Identify which cell holds the provided text, then report its [X, Y] central coordinate. 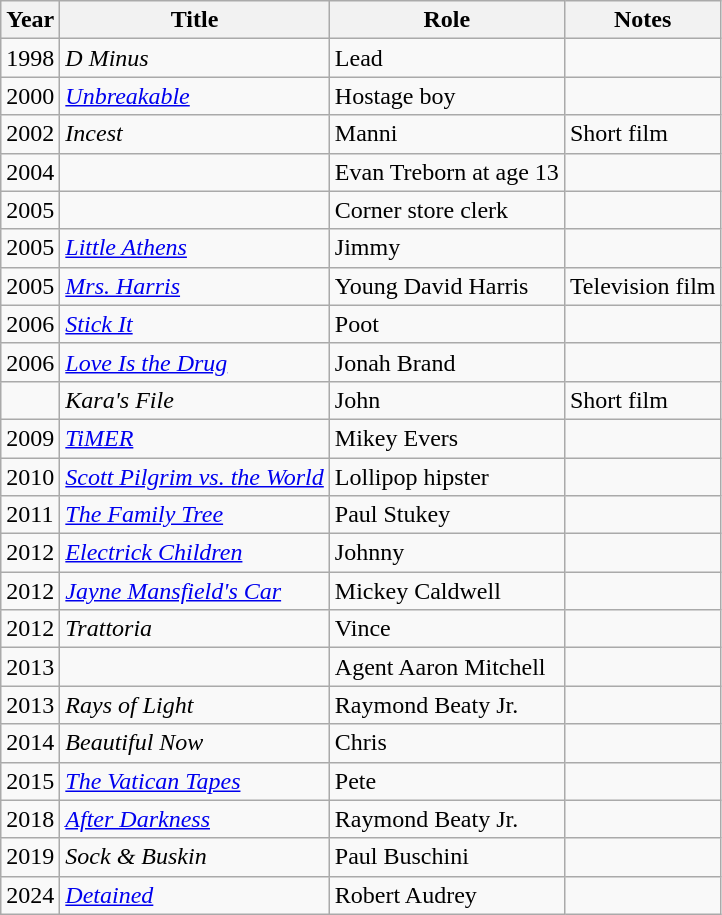
2010 [30, 477]
2009 [30, 438]
2002 [30, 134]
Unbreakable [195, 96]
Jimmy [446, 248]
Pete [446, 781]
Robert Audrey [446, 895]
The Vatican Tapes [195, 781]
2018 [30, 819]
Trattoria [195, 629]
Evan Treborn at age 13 [446, 172]
Young David Harris [446, 286]
2014 [30, 743]
Vince [446, 629]
Sock & Buskin [195, 857]
The Family Tree [195, 515]
Title [195, 20]
Mikey Evers [446, 438]
Johnny [446, 553]
D Minus [195, 58]
Lollipop hipster [446, 477]
Jonah Brand [446, 362]
After Darkness [195, 819]
Stick It [195, 324]
Beautiful Now [195, 743]
Manni [446, 134]
Jayne Mansfield's Car [195, 591]
TiMER [195, 438]
2015 [30, 781]
2004 [30, 172]
2019 [30, 857]
Love Is the Drug [195, 362]
Role [446, 20]
Year [30, 20]
Kara's File [195, 400]
2000 [30, 96]
Mickey Caldwell [446, 591]
2011 [30, 515]
Paul Stukey [446, 515]
Corner store clerk [446, 210]
1998 [30, 58]
Agent Aaron Mitchell [446, 667]
Lead [446, 58]
Television film [642, 286]
Notes [642, 20]
Poot [446, 324]
Incest [195, 134]
John [446, 400]
Paul Buschini [446, 857]
Detained [195, 895]
Electrick Children [195, 553]
Rays of Light [195, 705]
Hostage boy [446, 96]
2024 [30, 895]
Little Athens [195, 248]
Mrs. Harris [195, 286]
Chris [446, 743]
Scott Pilgrim vs. the World [195, 477]
